Extract the [X, Y] coordinate from the center of the cell holding the provided text.  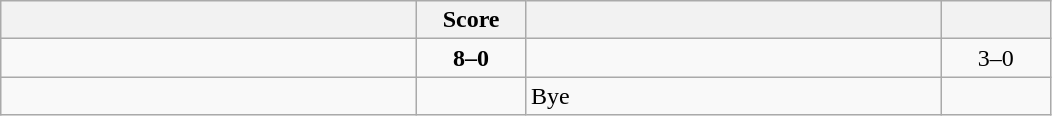
8–0 [472, 58]
3–0 [996, 58]
Score [472, 20]
Bye [733, 96]
